Locate the cell with the specified text and output its [x, y] center coordinate. 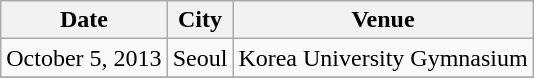
Seoul [200, 58]
October 5, 2013 [84, 58]
City [200, 20]
Korea University Gymnasium [383, 58]
Date [84, 20]
Venue [383, 20]
